Scan for the cell matching the given text and deliver its (X, Y) coordinate at center. 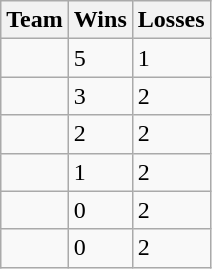
Losses (171, 20)
3 (100, 96)
Team (35, 20)
Wins (100, 20)
5 (100, 58)
